Output the (x, y) coordinate of the center of the cell containing the given text.  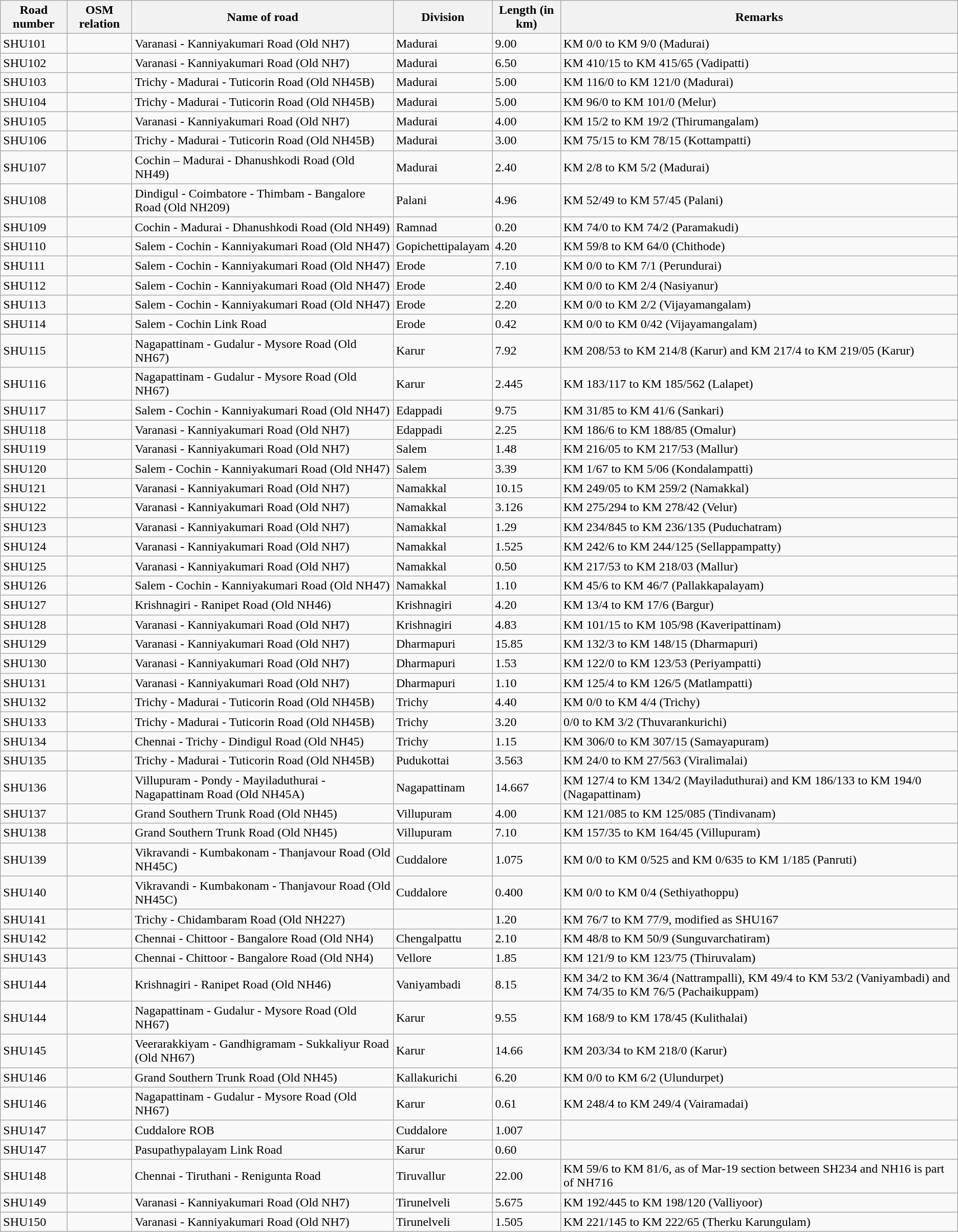
SHU103 (34, 82)
SHU136 (34, 787)
KM 249/05 to KM 259/2 (Namakkal) (759, 488)
KM 121/085 to KM 125/085 (Tindivanam) (759, 813)
Salem - Cochin Link Road (263, 324)
4.83 (526, 625)
1.29 (526, 527)
SHU148 (34, 1176)
KM 306/0 to KM 307/15 (Samayapuram) (759, 741)
0/0 to KM 3/2 (Thuvarankurichi) (759, 722)
KM 59/8 to KM 64/0 (Chithode) (759, 246)
2.10 (526, 938)
Veerarakkiyam - Gandhigramam - Sukkaliyur Road (Old NH67) (263, 1051)
KM 0/0 to KM 7/1 (Perundurai) (759, 266)
10.15 (526, 488)
SHU109 (34, 227)
9.55 (526, 1018)
KM 234/845 to KM 236/135 (Puduchatram) (759, 527)
SHU123 (34, 527)
SHU139 (34, 860)
8.15 (526, 984)
Tiruvallur (443, 1176)
KM 116/0 to KM 121/0 (Madurai) (759, 82)
0.50 (526, 566)
SHU141 (34, 919)
KM 59/6 to KM 81/6, as of Mar-19 section between SH234 and NH16 is part of NH716 (759, 1176)
SHU142 (34, 938)
SHU119 (34, 449)
Name of road (263, 17)
Chennai - Tiruthani - Renigunta Road (263, 1176)
1.53 (526, 664)
SHU108 (34, 201)
2.445 (526, 384)
SHU149 (34, 1202)
0.20 (526, 227)
SHU128 (34, 625)
Road number (34, 17)
6.20 (526, 1077)
KM 75/15 to KM 78/15 (Kottampatti) (759, 141)
Trichy - Chidambaram Road (Old NH227) (263, 919)
5.675 (526, 1202)
SHU111 (34, 266)
4.96 (526, 201)
SHU114 (34, 324)
KM 217/53 to KM 218/03 (Mallur) (759, 566)
SHU140 (34, 892)
KM 216/05 to KM 217/53 (Mallur) (759, 449)
KM 186/6 to KM 188/85 (Omalur) (759, 430)
KM 203/34 to KM 218/0 (Karur) (759, 1051)
Chennai - Trichy - Dindigul Road (Old NH45) (263, 741)
KM 0/0 to KM 0/525 and KM 0/635 to KM 1/185 (Panruti) (759, 860)
KM 275/294 to KM 278/42 (Velur) (759, 508)
1.85 (526, 958)
1.15 (526, 741)
KM 125/4 to KM 126/5 (Matlampatti) (759, 683)
SHU115 (34, 351)
KM 0/0 to KM 0/42 (Vijayamangalam) (759, 324)
KM 0/0 to KM 2/2 (Vijayamangalam) (759, 305)
KM 1/67 to KM 5/06 (Kondalampatti) (759, 469)
SHU112 (34, 285)
1.20 (526, 919)
SHU102 (34, 63)
SHU132 (34, 702)
Remarks (759, 17)
7.92 (526, 351)
KM 121/9 to KM 123/75 (Thiruvalam) (759, 958)
KM 132/3 to KM 148/15 (Dharmapuri) (759, 644)
KM 52/49 to KM 57/45 (Palani) (759, 201)
1.007 (526, 1130)
KM 96/0 to KM 101/0 (Melur) (759, 102)
SHU110 (34, 246)
KM 0/0 to KM 0/4 (Sethiyathoppu) (759, 892)
SHU105 (34, 121)
Palani (443, 201)
SHU127 (34, 605)
2.25 (526, 430)
0.42 (526, 324)
SHU124 (34, 546)
KM 24/0 to KM 27/563 (Viralimalai) (759, 761)
15.85 (526, 644)
KM 208/53 to KM 214/8 (Karur) and KM 217/4 to KM 219/05 (Karur) (759, 351)
Vellore (443, 958)
1.48 (526, 449)
Cochin - Madurai - Dhanushkodi Road (Old NH49) (263, 227)
14.66 (526, 1051)
9.75 (526, 410)
Pudukottai (443, 761)
SHU125 (34, 566)
KM 221/145 to KM 222/65 (Therku Karungulam) (759, 1222)
SHU101 (34, 43)
SHU137 (34, 813)
KM 0/0 to KM 6/2 (Ulundurpet) (759, 1077)
KM 168/9 to KM 178/45 (Kulithalai) (759, 1018)
Cochin – Madurai - Dhanushkodi Road (Old NH49) (263, 167)
SHU150 (34, 1222)
14.667 (526, 787)
SHU116 (34, 384)
1.525 (526, 546)
Ramnad (443, 227)
KM 101/15 to KM 105/98 (Kaveripattinam) (759, 625)
4.40 (526, 702)
1.075 (526, 860)
KM 31/85 to KM 41/6 (Sankari) (759, 410)
1.505 (526, 1222)
KM 183/117 to KM 185/562 (Lalapet) (759, 384)
KM 122/0 to KM 123/53 (Periyampatti) (759, 664)
SHU134 (34, 741)
3.00 (526, 141)
6.50 (526, 63)
3.39 (526, 469)
3.126 (526, 508)
3.563 (526, 761)
SHU131 (34, 683)
SHU129 (34, 644)
3.20 (526, 722)
Vaniyambadi (443, 984)
Division (443, 17)
SHU104 (34, 102)
KM 13/4 to KM 17/6 (Bargur) (759, 605)
KM 0/0 to KM 4/4 (Trichy) (759, 702)
9.00 (526, 43)
KM 34/2 to KM 36/4 (Nattrampalli), KM 49/4 to KM 53/2 (Vaniyambadi) and KM 74/35 to KM 76/5 (Pachaikuppam) (759, 984)
Chengalpattu (443, 938)
Dindigul - Coimbatore - Thimbam - Bangalore Road (Old NH209) (263, 201)
KM 242/6 to KM 244/125 (Sellappampatty) (759, 546)
Gopichettipalayam (443, 246)
KM 157/35 to KM 164/45 (Villupuram) (759, 833)
KM 74/0 to KM 74/2 (Paramakudi) (759, 227)
Length (in km) (526, 17)
KM 248/4 to KM 249/4 (Vairamadai) (759, 1104)
SHU133 (34, 722)
SHU126 (34, 585)
SHU117 (34, 410)
Cuddalore ROB (263, 1130)
SHU107 (34, 167)
KM 410/15 to KM 415/65 (Vadipatti) (759, 63)
KM 48/8 to KM 50/9 (Sunguvarchatiram) (759, 938)
SHU121 (34, 488)
KM 0/0 to KM 2/4 (Nasiyanur) (759, 285)
SHU106 (34, 141)
SHU135 (34, 761)
SHU122 (34, 508)
KM 76/7 to KM 77/9, modified as SHU167 (759, 919)
SHU138 (34, 833)
Villupuram - Pondy - Mayiladuthurai - Nagapattinam Road (Old NH45A) (263, 787)
KM 0/0 to KM 9/0 (Madurai) (759, 43)
KM 45/6 to KM 46/7 (Pallakkapalayam) (759, 585)
0.60 (526, 1150)
SHU130 (34, 664)
SHU143 (34, 958)
KM 2/8 to KM 5/2 (Madurai) (759, 167)
KM 192/445 to KM 198/120 (Valliyoor) (759, 1202)
KM 15/2 to KM 19/2 (Thirumangalam) (759, 121)
SHU113 (34, 305)
0.61 (526, 1104)
2.20 (526, 305)
SHU120 (34, 469)
OSM relation (99, 17)
Nagapattinam (443, 787)
KM 127/4 to KM 134/2 (Mayiladuthurai) and KM 186/133 to KM 194/0 (Nagapattinam) (759, 787)
0.400 (526, 892)
22.00 (526, 1176)
Pasupathypalayam Link Road (263, 1150)
SHU118 (34, 430)
Kallakurichi (443, 1077)
SHU145 (34, 1051)
